Output the (X, Y) coordinate of the center of the cell containing the given text.  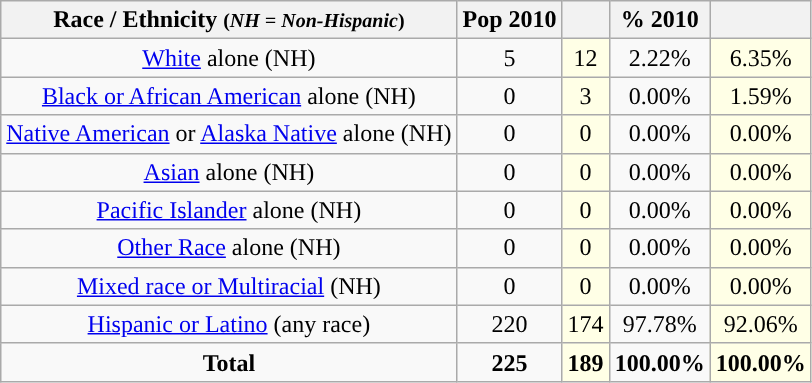
5 (510, 58)
% 2010 (660, 20)
12 (586, 58)
97.78% (660, 324)
2.22% (660, 58)
Total (229, 362)
1.59% (760, 96)
3 (586, 96)
Hispanic or Latino (any race) (229, 324)
92.06% (760, 324)
189 (586, 362)
220 (510, 324)
Asian alone (NH) (229, 172)
Black or African American alone (NH) (229, 96)
174 (586, 324)
White alone (NH) (229, 58)
Race / Ethnicity (NH = Non-Hispanic) (229, 20)
Mixed race or Multiracial (NH) (229, 286)
Native American or Alaska Native alone (NH) (229, 134)
Other Race alone (NH) (229, 248)
6.35% (760, 58)
Pacific Islander alone (NH) (229, 210)
225 (510, 362)
Pop 2010 (510, 20)
